For the text-containing cell, return its midpoint in (X, Y) coordinate format. 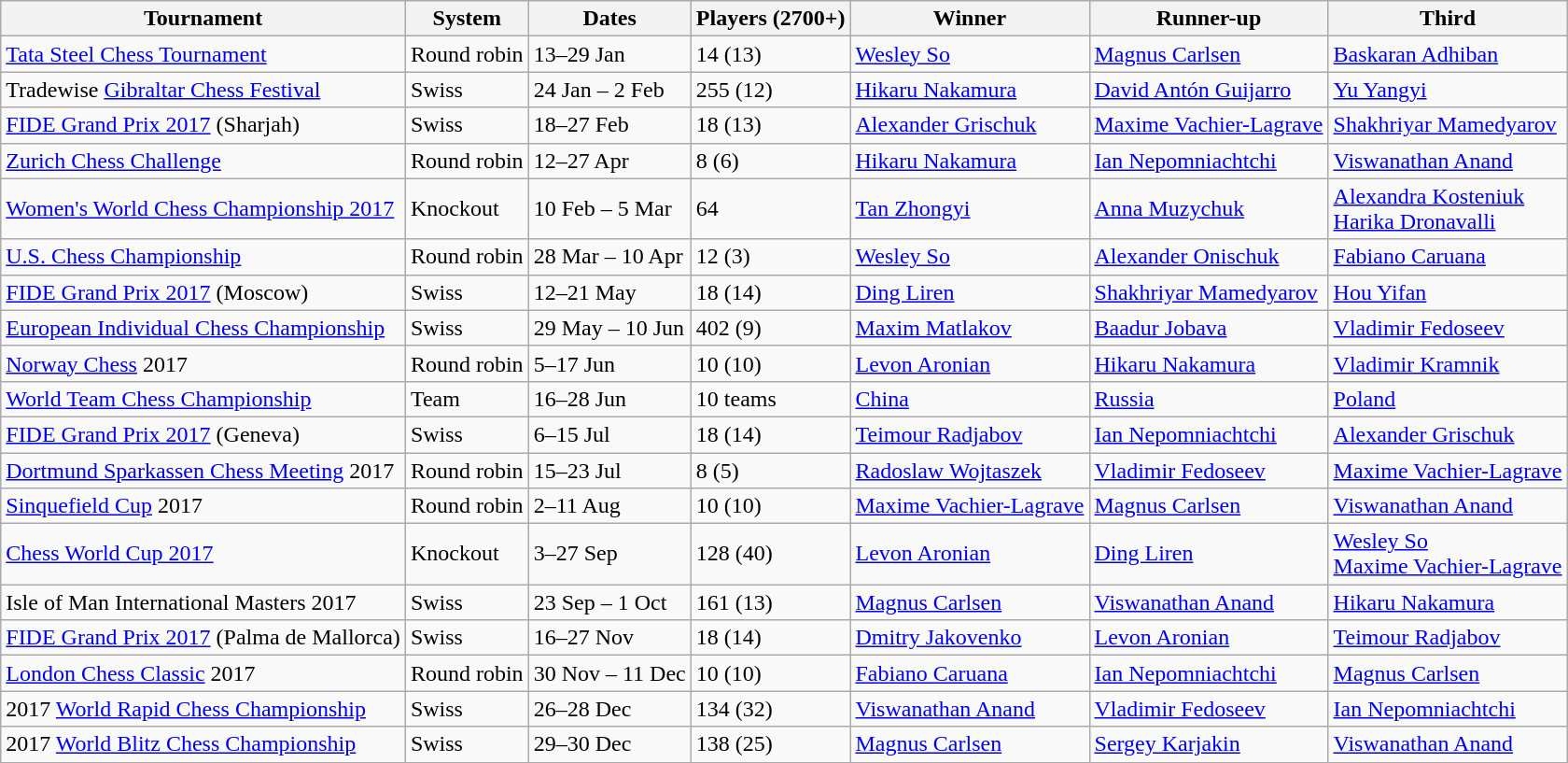
8 (6) (771, 161)
5–17 Jun (609, 363)
14 (13) (771, 54)
12–27 Apr (609, 161)
134 (32) (771, 709)
10 Feb – 5 Mar (609, 209)
18–27 Feb (609, 125)
29–30 Dec (609, 744)
23 Sep – 1 Oct (609, 602)
30 Nov – 11 Dec (609, 673)
Sinquefield Cup 2017 (203, 506)
Team (467, 399)
Tradewise Gibraltar Chess Festival (203, 90)
2–11 Aug (609, 506)
12–21 May (609, 292)
Chess World Cup 2017 (203, 555)
161 (13) (771, 602)
Dates (609, 19)
Dmitry Jakovenko (970, 638)
12 (3) (771, 257)
28 Mar – 10 Apr (609, 257)
David Antón Guijarro (1209, 90)
Women's World Chess Championship 2017 (203, 209)
6–15 Jul (609, 434)
255 (12) (771, 90)
2017 World Blitz Chess Championship (203, 744)
15–23 Jul (609, 470)
Tan Zhongyi (970, 209)
Runner-up (1209, 19)
Vladimir Kramnik (1448, 363)
29 May – 10 Jun (609, 328)
Third (1448, 19)
European Individual Chess Championship (203, 328)
Baskaran Adhiban (1448, 54)
138 (25) (771, 744)
3–27 Sep (609, 555)
Dortmund Sparkassen Chess Meeting 2017 (203, 470)
Baadur Jobava (1209, 328)
World Team Chess Championship (203, 399)
Anna Muzychuk (1209, 209)
128 (40) (771, 555)
8 (5) (771, 470)
16–28 Jun (609, 399)
Winner (970, 19)
Maxim Matlakov (970, 328)
System (467, 19)
Alexandra Kosteniuk Harika Dronavalli (1448, 209)
13–29 Jan (609, 54)
10 teams (771, 399)
Norway Chess 2017 (203, 363)
Tournament (203, 19)
U.S. Chess Championship (203, 257)
FIDE Grand Prix 2017 (Palma de Mallorca) (203, 638)
Players (2700+) (771, 19)
London Chess Classic 2017 (203, 673)
Wesley So Maxime Vachier-Lagrave (1448, 555)
2017 World Rapid Chess Championship (203, 709)
FIDE Grand Prix 2017 (Geneva) (203, 434)
Hou Yifan (1448, 292)
Poland (1448, 399)
Radoslaw Wojtaszek (970, 470)
Isle of Man International Masters 2017 (203, 602)
Russia (1209, 399)
16–27 Nov (609, 638)
Zurich Chess Challenge (203, 161)
Sergey Karjakin (1209, 744)
Tata Steel Chess Tournament (203, 54)
18 (13) (771, 125)
Yu Yangyi (1448, 90)
402 (9) (771, 328)
Alexander Onischuk (1209, 257)
24 Jan – 2 Feb (609, 90)
64 (771, 209)
26–28 Dec (609, 709)
China (970, 399)
FIDE Grand Prix 2017 (Moscow) (203, 292)
FIDE Grand Prix 2017 (Sharjah) (203, 125)
